Determine the [x, y] coordinate at the center of the cell enclosing the given text.  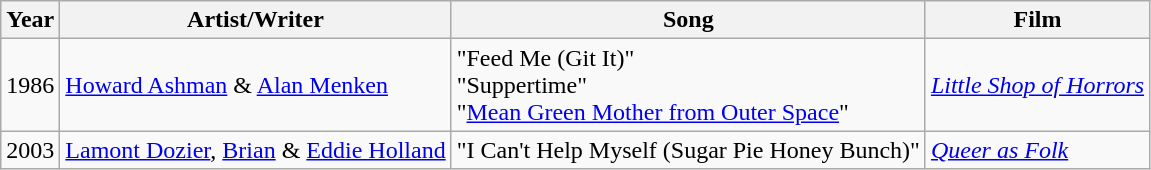
1986 [30, 85]
Little Shop of Horrors [1037, 85]
Year [30, 20]
"Feed Me (Git It)""Suppertime""Mean Green Mother from Outer Space" [688, 85]
Film [1037, 20]
Queer as Folk [1037, 150]
Song [688, 20]
2003 [30, 150]
Lamont Dozier, Brian & Eddie Holland [256, 150]
Howard Ashman & Alan Menken [256, 85]
"I Can't Help Myself (Sugar Pie Honey Bunch)" [688, 150]
Artist/Writer [256, 20]
